Search for the cell housing the specified text and yield its [X, Y] center coordinate. 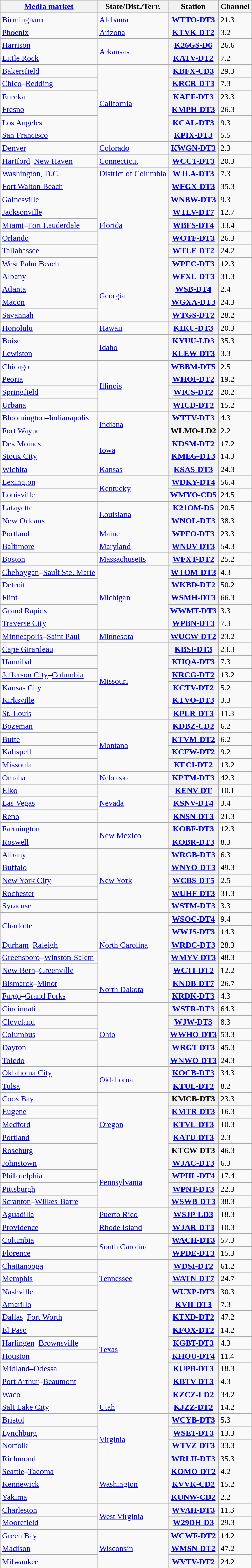
KMEG-DT3 [193, 456]
Missoula [49, 765]
Station [193, 7]
11.4 [235, 1356]
Oklahoma City [49, 1073]
KUNW-CD2 [193, 1497]
Utah [133, 1407]
Coos Bay [49, 1099]
WNBW-DT3 [193, 200]
13.3 [235, 1433]
Oklahoma [133, 1080]
Maryland [133, 546]
KGBT-DT3 [193, 1343]
Springfield [49, 392]
KJZZ-DT2 [193, 1407]
WJW-DT3 [193, 1022]
Roseburg [49, 1150]
Savannah [49, 315]
WWMT-DT3 [193, 611]
KCTV-DT2 [193, 688]
Bristol [49, 1420]
WTLF-DT2 [193, 251]
WNOL-DT3 [193, 521]
KOBF-DT3 [193, 829]
Atlanta [49, 289]
Minneapolis–Saint Paul [49, 636]
Yakima [49, 1497]
KLEW-DT3 [193, 353]
20.2 [235, 392]
New Orleans [49, 521]
Texas [133, 1349]
Honolulu [49, 328]
WTTV-DT3 [193, 418]
Hartford–New Haven [49, 161]
WCBS-DT5 [193, 880]
Virginia [133, 1439]
WWHO-DT3 [193, 1035]
19.2 [235, 379]
WRGB-DT3 [193, 855]
28.2 [235, 315]
Farmington [49, 829]
New Mexico [133, 835]
Connecticut [133, 161]
WPNT-DT3 [193, 1189]
Kansas City [49, 688]
9.2 [235, 752]
Orlando [49, 238]
WTLV-DT7 [193, 212]
KSAS-DT3 [193, 469]
North Carolina [133, 945]
Harlingen–Brownsville [49, 1343]
Kennewick [49, 1484]
17.2 [235, 444]
Madison [49, 1548]
KTVM-DT2 [193, 739]
KMTR-DT3 [193, 1112]
El Paso [49, 1330]
Lafayette [49, 508]
Ohio [133, 1035]
Bloomington–Indianapolis [49, 418]
KZCZ-LD2 [193, 1394]
New York [133, 880]
Providence [49, 1227]
KOMO-DT2 [193, 1471]
Midland–Odessa [49, 1368]
Medford [49, 1124]
WMSN-DT2 [193, 1548]
New York City [49, 880]
WACH-DT3 [193, 1240]
Charleston [49, 1510]
KHQA-DT3 [193, 662]
KTCW-DT3 [193, 1150]
17.4 [235, 1176]
WTVZ-DT3 [193, 1446]
KTVK-DT2 [193, 32]
34.3 [235, 1073]
KATV-DT2 [193, 58]
WVAH-DT3 [193, 1510]
WMYV-DT3 [193, 957]
KTVL-DT3 [193, 1124]
WSTM-DT3 [193, 906]
Minnesota [133, 636]
46.3 [235, 1150]
W29DH-D3 [193, 1523]
61.2 [235, 1266]
KTVO-DT3 [193, 700]
WHOI-DT2 [193, 379]
WUCW-DT2 [193, 636]
Nevada [133, 803]
53.3 [235, 1035]
Waco [49, 1394]
WOTF-DT3 [193, 238]
Columbia [49, 1240]
Cape Girardeau [49, 649]
Harrison [49, 45]
KMPH-DT3 [193, 109]
56.4 [235, 482]
KSNV-DT4 [193, 803]
Toledo [49, 1060]
Scranton–Wilkes-Barre [49, 1202]
16.3 [235, 1112]
54.3 [235, 546]
15.3 [235, 1253]
Los Angeles [49, 122]
Dayton [49, 1047]
Columbus [49, 1035]
10.1 [235, 791]
WLMO-LD2 [193, 431]
WGXA-DT3 [193, 302]
20.5 [235, 508]
WICD-DT2 [193, 405]
WCWF-DT2 [193, 1536]
WTGS-DT2 [193, 315]
Arizona [133, 32]
Bakersfield [49, 71]
KECI-DT2 [193, 765]
WJLA-DT3 [193, 174]
Arkansas [133, 52]
Moorefield [49, 1523]
Washington [133, 1484]
Grand Rapids [49, 611]
WBBM-DT5 [193, 366]
Washington, D.C. [49, 174]
5.3 [235, 1420]
WDSI-DT2 [193, 1266]
Des Moines [49, 444]
Boston [49, 559]
Alabama [133, 20]
District of Columbia [133, 174]
Tulsa [49, 1086]
Milwaukee [49, 1561]
Montana [133, 745]
WSTR-DT3 [193, 1009]
New Bern–Greenville [49, 970]
KHOU-DT4 [193, 1356]
Rhode Island [133, 1227]
WMYO-CD5 [193, 495]
Fresno [49, 109]
California [133, 103]
Memphis [49, 1279]
Fort Wayne [49, 431]
KMCB-DT3 [193, 1099]
St. Louis [49, 713]
Lewiston [49, 353]
WCYB-DT3 [193, 1420]
Eugene [49, 1112]
Reno [49, 816]
Kalispell [49, 752]
Detroit [49, 585]
WDKY-DT4 [193, 482]
KUPB-DT3 [193, 1368]
Illinois [133, 386]
Hawaii [133, 328]
Kirksville [49, 700]
23.2 [235, 636]
26.7 [235, 983]
WRGT-DT3 [193, 1047]
WUXP-DT3 [193, 1292]
Chicago [49, 366]
K21OM-D5 [193, 508]
26.6 [235, 45]
Sioux City [49, 456]
WNWO-DT3 [193, 1060]
KCAL-DT3 [193, 122]
Lexington [49, 482]
KAEF-DT3 [193, 97]
7.2 [235, 58]
45.3 [235, 1047]
WPEC-DT3 [193, 264]
Wisconsin [133, 1548]
Charlotte [49, 925]
Traverse City [49, 623]
WSOC-DT4 [193, 919]
48.3 [235, 957]
Indiana [133, 424]
WNUV-DT3 [193, 546]
WPBN-DT3 [193, 623]
WJAR-DT3 [193, 1227]
5.2 [235, 688]
8.2 [235, 1086]
Media market [49, 7]
24.5 [235, 495]
28.3 [235, 945]
Jefferson City–Columbia [49, 675]
Peoria [49, 379]
KFOX-DT2 [193, 1330]
3.2 [235, 32]
22.3 [235, 1189]
Tennessee [133, 1279]
Johnstown [49, 1163]
Colorado [133, 148]
WCTI-DT2 [193, 970]
57.3 [235, 1240]
Idaho [133, 347]
KRCR-DT3 [193, 84]
34.2 [235, 1394]
Channel [235, 7]
WSB-DT4 [193, 289]
66.3 [235, 598]
49.3 [235, 868]
KPIX-DT3 [193, 135]
KCFW-DT2 [193, 752]
Boise [49, 341]
Puerto Rico [133, 1215]
KPLR-DT3 [193, 713]
9.4 [235, 919]
Philadelphia [49, 1176]
WRDC-DT3 [193, 945]
Gainesville [49, 200]
Missouri [133, 681]
KOCB-DT3 [193, 1073]
KNDB-DT7 [193, 983]
Richmond [49, 1459]
Phoenix [49, 32]
KDBZ-CD2 [193, 726]
WFXL-DT3 [193, 276]
KBSI-DT3 [193, 649]
KDSM-DT2 [193, 444]
WFGX-DT3 [193, 187]
WTOM-DT3 [193, 572]
Iowa [133, 450]
24.7 [235, 1279]
Pittsburgh [49, 1189]
Elko [49, 791]
KNSN-DT3 [193, 816]
Las Vegas [49, 803]
Michigan [133, 598]
North Dakota [133, 990]
2.4 [235, 289]
Macon [49, 302]
WPHL-DT4 [193, 1176]
Miami–Fort Lauderdale [49, 225]
Norfolk [49, 1446]
50.2 [235, 585]
Bismarck–Minot [49, 983]
Wichita [49, 469]
KIKU-DT3 [193, 328]
Oregon [133, 1124]
64.3 [235, 1009]
3.4 [235, 803]
Maine [133, 533]
WJAC-DT3 [193, 1163]
KENV-DT [193, 791]
KRDK-DT3 [193, 996]
Urbana [49, 405]
Cheboygan–Sault Ste. Marie [49, 572]
WSMH-DT3 [193, 598]
West Virginia [133, 1516]
Jacksonville [49, 212]
South Carolina [133, 1247]
Cincinnati [49, 1009]
WVTV-DT2 [193, 1561]
Flint [49, 598]
12.7 [235, 212]
Durham–Raleigh [49, 945]
Denver [49, 148]
Cleveland [49, 1022]
WSJP-LD3 [193, 1215]
Dallas–Fort Worth [49, 1317]
Fargo–Grand Forks [49, 996]
Nebraska [133, 777]
Salt Lake City [49, 1407]
WFXT-DT2 [193, 559]
KPTM-DT3 [193, 777]
WTTO-DT3 [193, 20]
KATU-DT3 [193, 1137]
Aguadilla [49, 1215]
Hannibal [49, 662]
WWJS-DT3 [193, 932]
WPDE-DT3 [193, 1253]
Green Bay [49, 1536]
KVII-DT3 [193, 1304]
33.4 [235, 225]
25.2 [235, 559]
WCCT-DT3 [193, 161]
San Francisco [49, 135]
Eureka [49, 97]
KRCG-DT2 [193, 675]
42.3 [235, 777]
Port Arthur–Beaumont [49, 1381]
Amarillo [49, 1304]
33.3 [235, 1446]
WNYO-DT3 [193, 868]
Florence [49, 1253]
Chattanooga [49, 1266]
WSWB-DT3 [193, 1202]
Houston [49, 1356]
Pennsylvania [133, 1182]
Louisiana [133, 514]
KYUU-LD3 [193, 341]
West Palm Beach [49, 264]
Greensboro–Winston-Salem [49, 957]
Roswell [49, 842]
Kansas [133, 469]
WUHF-DT3 [193, 893]
KTXD-DT2 [193, 1317]
WPFO-DT3 [193, 533]
Baltimore [49, 546]
WBFS-DT4 [193, 225]
Rochester [49, 893]
KBTV-DT3 [193, 1381]
KVVK-CD2 [193, 1484]
KBFX-CD3 [193, 71]
4.2 [235, 1471]
Bozeman [49, 726]
WKBD-DT2 [193, 585]
Kentucky [133, 488]
Georgia [133, 296]
Butte [49, 739]
Omaha [49, 777]
5.5 [235, 135]
12.2 [235, 970]
K26GS-D6 [193, 45]
Chico–Redding [49, 84]
Buffalo [49, 868]
Birmingham [49, 20]
Seattle–Tacoma [49, 1471]
Little Rock [49, 58]
Lynchburg [49, 1433]
WRLH-DT3 [193, 1459]
Louisville [49, 495]
KWGN-DT3 [193, 148]
WSET-DT3 [193, 1433]
KTUL-DT2 [193, 1086]
Nashville [49, 1292]
Syracuse [49, 906]
WICS-DT2 [193, 392]
Massachusetts [133, 559]
WATN-DT7 [193, 1279]
Florida [133, 225]
30.3 [235, 1292]
Fort Walton Beach [49, 187]
Tallahassee [49, 251]
KOBR-DT3 [193, 842]
State/Dist./Terr. [133, 7]
